Find where the given text appears and provide that cell's center as [x, y] coordinate. 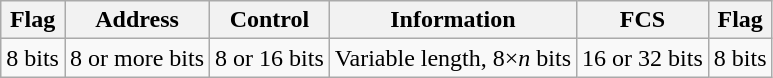
8 or more bits [136, 58]
Address [136, 20]
8 or 16 bits [270, 58]
16 or 32 bits [643, 58]
Information [452, 20]
FCS [643, 20]
Variable length, 8×n bits [452, 58]
Control [270, 20]
